Determine the (X, Y) coordinate at the center of the cell enclosing the given text.  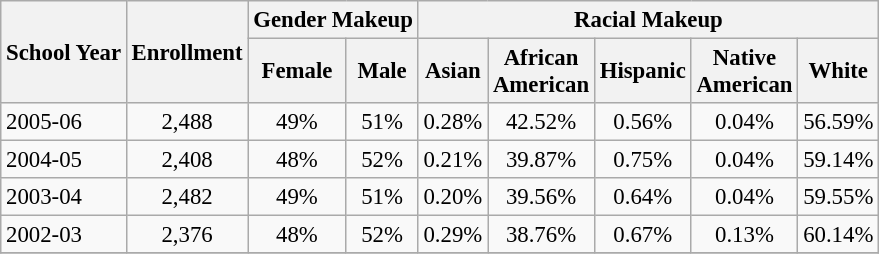
African American (542, 72)
Asian (452, 72)
60.14% (838, 235)
0.64% (642, 197)
0.75% (642, 160)
56.59% (838, 122)
2004-05 (64, 160)
0.56% (642, 122)
39.56% (542, 197)
2005-06 (64, 122)
0.13% (744, 235)
Female (297, 72)
0.20% (452, 197)
59.14% (838, 160)
Gender Makeup (333, 20)
School Year (64, 52)
White (838, 72)
2003-04 (64, 197)
59.55% (838, 197)
Racial Makeup (648, 20)
Native American (744, 72)
Hispanic (642, 72)
2,376 (187, 235)
38.76% (542, 235)
2002-03 (64, 235)
0.28% (452, 122)
Male (382, 72)
2,408 (187, 160)
Enrollment (187, 52)
0.21% (452, 160)
39.87% (542, 160)
2,488 (187, 122)
0.67% (642, 235)
0.29% (452, 235)
2,482 (187, 197)
42.52% (542, 122)
